Detect which cell encompasses the target text, then output its (X, Y) center coordinate. 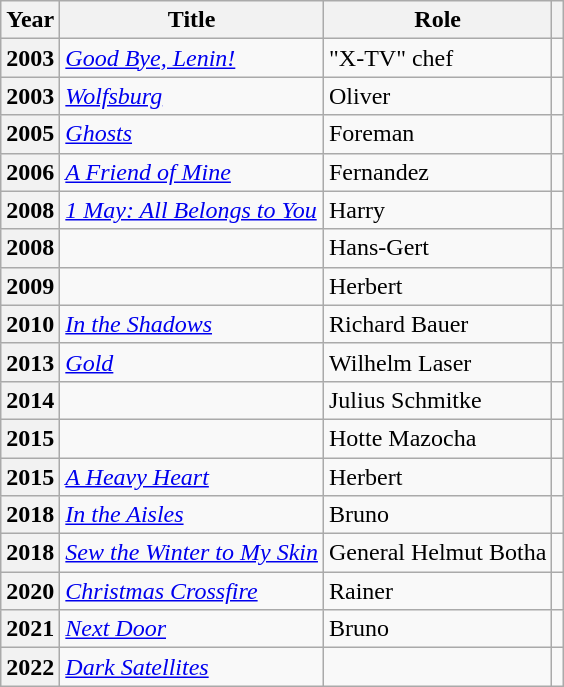
In the Aisles (192, 515)
Dark Satellites (192, 667)
Julius Schmitke (437, 400)
2005 (30, 134)
2006 (30, 172)
2009 (30, 286)
Richard Bauer (437, 324)
Foreman (437, 134)
Ghosts (192, 134)
2020 (30, 591)
Role (437, 20)
2010 (30, 324)
Sew the Winter to My Skin (192, 553)
Hans-Gert (437, 248)
Year (30, 20)
Christmas Crossfire (192, 591)
Oliver (437, 96)
2013 (30, 362)
Fernandez (437, 172)
Next Door (192, 629)
A Friend of Mine (192, 172)
2021 (30, 629)
1 May: All Belongs to You (192, 210)
Good Bye, Lenin! (192, 58)
A Heavy Heart (192, 477)
Harry (437, 210)
2014 (30, 400)
Title (192, 20)
Wolfsburg (192, 96)
General Helmut Botha (437, 553)
2022 (30, 667)
Gold (192, 362)
Rainer (437, 591)
Hotte Mazocha (437, 438)
"X-TV" chef (437, 58)
Wilhelm Laser (437, 362)
In the Shadows (192, 324)
